Locate the cell with the specified text and output its [X, Y] center coordinate. 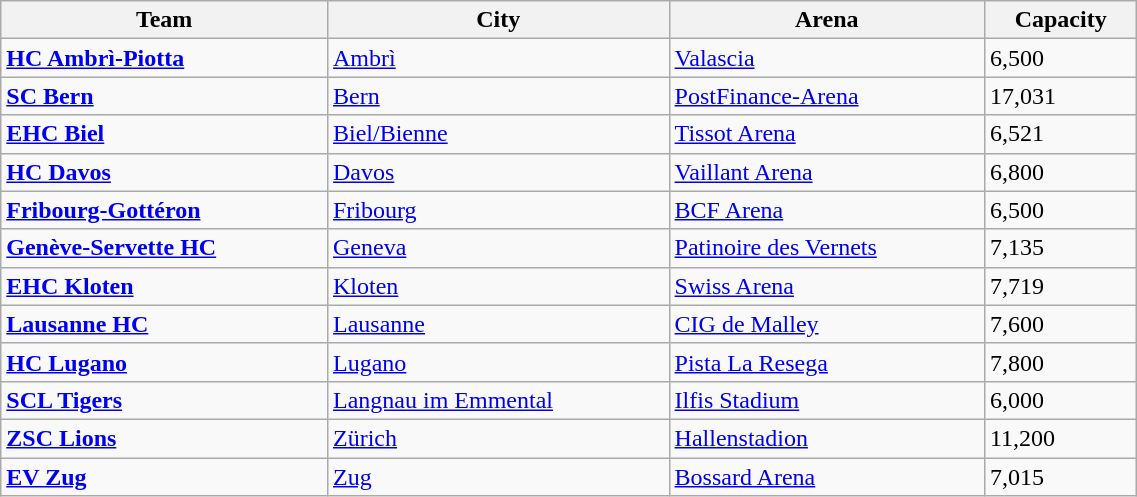
Genève-Servette HC [164, 248]
7,015 [1060, 477]
Langnau im Emmental [498, 400]
Capacity [1060, 20]
Pista La Resega [826, 362]
EHC Biel [164, 134]
Lausanne HC [164, 324]
BCF Arena [826, 210]
PostFinance-Arena [826, 96]
CIG de Malley [826, 324]
Team [164, 20]
Tissot Arena [826, 134]
17,031 [1060, 96]
HC Davos [164, 172]
6,521 [1060, 134]
Hallenstadion [826, 438]
Arena [826, 20]
Bossard Arena [826, 477]
Vaillant Arena [826, 172]
7,800 [1060, 362]
HC Ambrì-Piotta [164, 58]
Swiss Arena [826, 286]
SCL Tigers [164, 400]
Kloten [498, 286]
Lugano [498, 362]
HC Lugano [164, 362]
Zürich [498, 438]
Davos [498, 172]
ZSC Lions [164, 438]
Fribourg [498, 210]
Valascia [826, 58]
Biel/Bienne [498, 134]
Ilfis Stadium [826, 400]
Lausanne [498, 324]
Geneva [498, 248]
SC Bern [164, 96]
Patinoire des Vernets [826, 248]
Fribourg-Gottéron [164, 210]
6,800 [1060, 172]
6,000 [1060, 400]
EHC Kloten [164, 286]
Zug [498, 477]
Bern [498, 96]
Ambrì [498, 58]
7,600 [1060, 324]
City [498, 20]
7,135 [1060, 248]
EV Zug [164, 477]
11,200 [1060, 438]
7,719 [1060, 286]
